Search for the cell housing the specified text and yield its (X, Y) center coordinate. 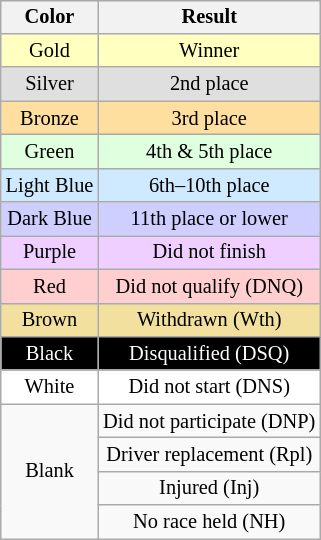
Dark Blue (50, 219)
11th place or lower (209, 219)
Light Blue (50, 185)
Purple (50, 253)
Did not finish (209, 253)
Black (50, 354)
4th & 5th place (209, 152)
6th–10th place (209, 185)
3rd place (209, 118)
Silver (50, 84)
2nd place (209, 84)
Driver replacement (Rpl) (209, 455)
Did not qualify (DNQ) (209, 286)
Disqualified (DSQ) (209, 354)
Injured (Inj) (209, 488)
Did not participate (DNP) (209, 421)
Withdrawn (Wth) (209, 320)
Green (50, 152)
Gold (50, 51)
Did not start (DNS) (209, 387)
Red (50, 286)
White (50, 387)
No race held (NH) (209, 522)
Result (209, 17)
Bronze (50, 118)
Blank (50, 472)
Color (50, 17)
Winner (209, 51)
Brown (50, 320)
